Determine the [X, Y] coordinate at the center of the cell enclosing the given text.  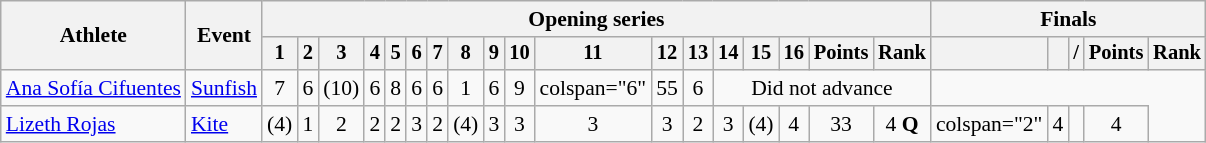
Ana Sofía Cifuentes [94, 88]
15 [760, 54]
Opening series [596, 19]
colspan="2" [990, 124]
Did not advance [822, 88]
10 [519, 54]
5 [396, 54]
4 Q [902, 124]
Athlete [94, 36]
33 [841, 124]
colspan="6" [594, 88]
(10) [341, 88]
Event [224, 36]
Kite [224, 124]
14 [728, 54]
/ [1076, 54]
55 [667, 88]
16 [794, 54]
Sunfish [224, 88]
11 [594, 54]
Lizeth Rojas [94, 124]
12 [667, 54]
Finals [1068, 19]
13 [698, 54]
